Scan for the cell matching the given text and deliver its (x, y) coordinate at center. 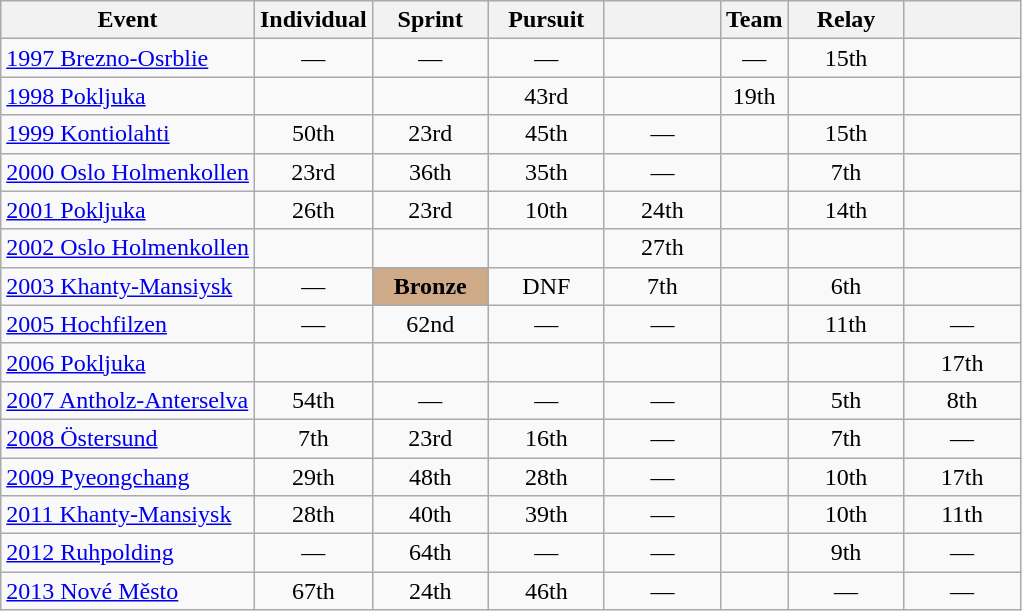
2001 Pokljuka (128, 210)
19th (754, 96)
1997 Brezno-Osrblie (128, 58)
Pursuit (546, 20)
2007 Antholz-Anterselva (128, 400)
36th (430, 172)
Sprint (430, 20)
5th (846, 400)
26th (313, 210)
64th (430, 553)
6th (846, 286)
46th (546, 591)
35th (546, 172)
62nd (430, 324)
8th (962, 400)
Relay (846, 20)
29th (313, 477)
2003 Khanty-Mansiysk (128, 286)
14th (846, 210)
2002 Oslo Holmenkollen (128, 248)
Event (128, 20)
1998 Pokljuka (128, 96)
45th (546, 134)
2000 Oslo Holmenkollen (128, 172)
48th (430, 477)
1999 Kontiolahti (128, 134)
2008 Östersund (128, 438)
DNF (546, 286)
Team (754, 20)
50th (313, 134)
2011 Khanty-Mansiysk (128, 515)
Bronze (430, 286)
2005 Hochfilzen (128, 324)
40th (430, 515)
Individual (313, 20)
2013 Nové Město (128, 591)
39th (546, 515)
2006 Pokljuka (128, 362)
16th (546, 438)
2009 Pyeongchang (128, 477)
67th (313, 591)
43rd (546, 96)
54th (313, 400)
9th (846, 553)
2012 Ruhpolding (128, 553)
27th (662, 248)
